Find where the given text appears and provide that cell's center as (X, Y) coordinate. 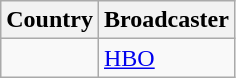
Country (50, 20)
HBO (166, 58)
Broadcaster (166, 20)
